From the cell containing the given text, extract its center point as [x, y] coordinate. 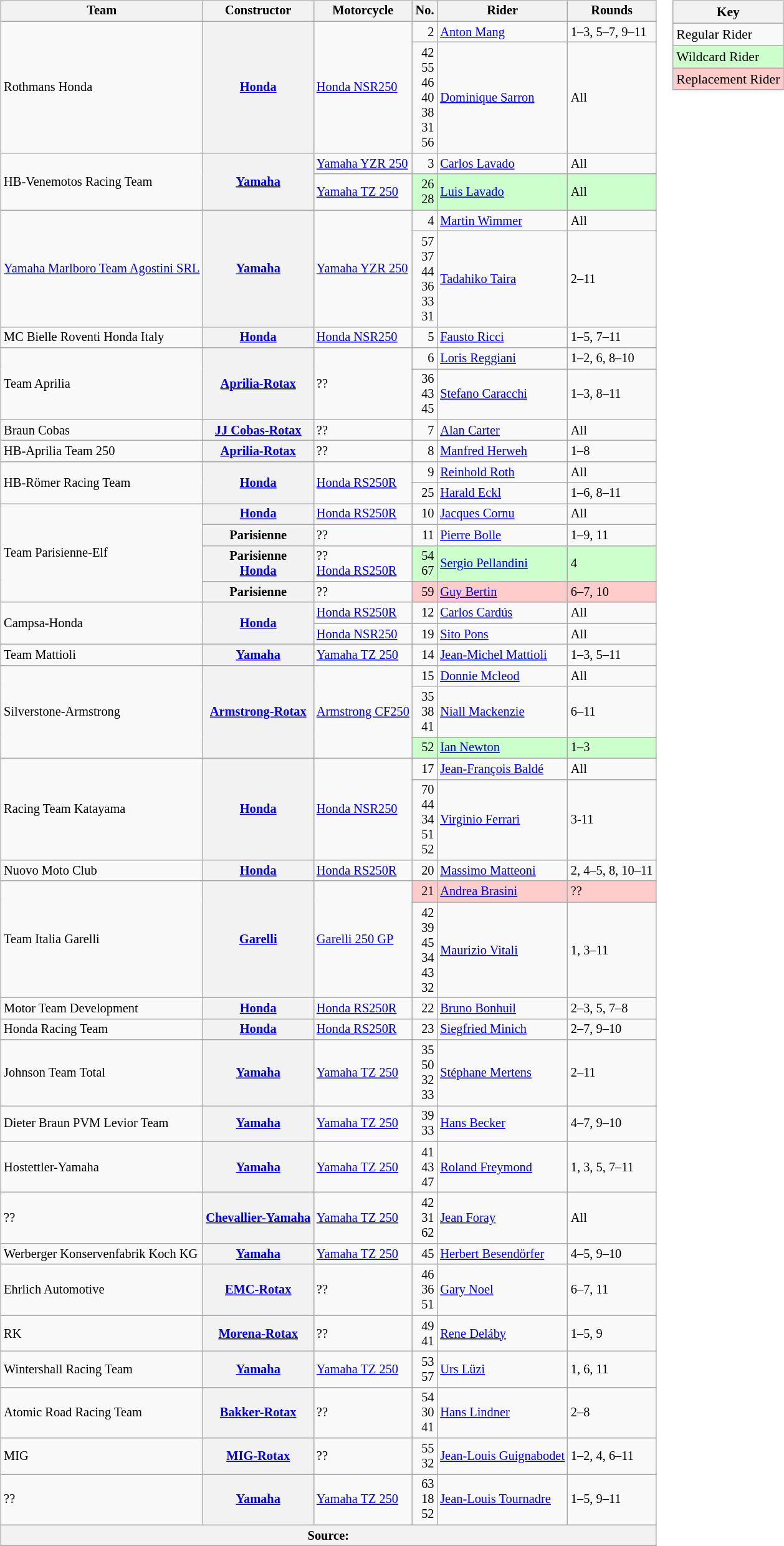
Urs Lüzi [502, 1370]
543041 [425, 1413]
Rider [502, 11]
Loris Reggiani [502, 358]
MC Bielle Roventi Honda Italy [102, 337]
Rene Deláby [502, 1333]
Hostettler-Yamaha [102, 1167]
Hans Becker [502, 1124]
Dominique Sarron [502, 98]
1, 6, 11 [612, 1370]
1–5, 7–11 [612, 337]
423162 [425, 1218]
Braun Cobas [102, 430]
MIG [102, 1456]
Bruno Bonhuil [502, 1009]
35503233 [425, 1073]
??Honda RS250R [363, 564]
353841 [425, 712]
Constructor [258, 11]
Jean-Louis Guignabodet [502, 1456]
Sergio Pellandini [502, 564]
17 [425, 769]
Ian Newton [502, 748]
3 [425, 164]
Honda Racing Team [102, 1029]
Yamaha Marlboro Team Agostini SRL [102, 268]
7044345152 [425, 820]
12 [425, 613]
7 [425, 430]
5467 [425, 564]
Morena-Rotax [258, 1333]
2, 4–5, 8, 10–11 [612, 871]
Manfred Herweh [502, 451]
Guy Bertin [502, 592]
573744363331 [425, 279]
1–5, 9 [612, 1333]
21 [425, 891]
1–3, 5–7, 9–11 [612, 32]
2 [425, 32]
Jean Foray [502, 1218]
1, 3–11 [612, 950]
Herbert Besendörfer [502, 1254]
Jean-Michel Mattioli [502, 655]
1, 3, 5, 7–11 [612, 1167]
EMC-Rotax [258, 1290]
Key [728, 12]
4–7, 9–10 [612, 1124]
423945344332 [425, 950]
1–3, 5–11 [612, 655]
Team Aprilia [102, 384]
5 [425, 337]
Reinhold Roth [502, 473]
Ehrlich Automotive [102, 1290]
Alan Carter [502, 430]
Carlos Lavado [502, 164]
Regular Rider [728, 34]
59 [425, 592]
ParisienneHonda [258, 564]
364345 [425, 395]
3-11 [612, 820]
4–5, 9–10 [612, 1254]
6 [425, 358]
6–7, 10 [612, 592]
1–3, 8–11 [612, 395]
4941 [425, 1333]
Jean-François Baldé [502, 769]
Team [102, 11]
Garelli [258, 939]
Team Parisienne-Elf [102, 554]
Stefano Caracchi [502, 395]
Siegfried Minich [502, 1029]
Armstrong-Rotax [258, 712]
Stéphane Mertens [502, 1073]
Team Mattioli [102, 655]
Niall Mackenzie [502, 712]
2–3, 5, 7–8 [612, 1009]
1–9, 11 [612, 535]
Donnie Mcleod [502, 676]
14 [425, 655]
MIG-Rotax [258, 1456]
Garelli 250 GP [363, 939]
1–3 [612, 748]
23 [425, 1029]
Carlos Cardús [502, 613]
42554640383156 [425, 98]
Maurizio Vitali [502, 950]
2–7, 9–10 [612, 1029]
Motorcycle [363, 11]
Anton Mang [502, 32]
Source: [328, 1535]
Rounds [612, 11]
Virginio Ferrari [502, 820]
Gary Noel [502, 1290]
Campsa-Honda [102, 623]
3933 [425, 1124]
1–5, 9–11 [612, 1500]
1–2, 6, 8–10 [612, 358]
Pierre Bolle [502, 535]
10 [425, 514]
5532 [425, 1456]
1–8 [612, 451]
Roland Freymond [502, 1167]
Sito Pons [502, 634]
11 [425, 535]
Massimo Matteoni [502, 871]
Tadahiko Taira [502, 279]
631852 [425, 1500]
25 [425, 493]
Armstrong CF250 [363, 712]
Racing Team Katayama [102, 809]
Dieter Braun PVM Levior Team [102, 1124]
RK [102, 1333]
Martin Wimmer [502, 221]
Chevallier-Yamaha [258, 1218]
8 [425, 451]
6–11 [612, 712]
Team Italia Garelli [102, 939]
1–2, 4, 6–11 [612, 1456]
Wintershall Racing Team [102, 1370]
HB-Aprilia Team 250 [102, 451]
45 [425, 1254]
9 [425, 473]
463651 [425, 1290]
22 [425, 1009]
Jean-Louis Tournadre [502, 1500]
Andrea Brasini [502, 891]
Fausto Ricci [502, 337]
Nuovo Moto Club [102, 871]
5357 [425, 1370]
52 [425, 748]
Harald Eckl [502, 493]
Werberger Konservenfabrik Koch KG [102, 1254]
Silverstone-Armstrong [102, 712]
Rothmans Honda [102, 87]
Replacement Rider [728, 79]
Wildcard Rider [728, 57]
HB-Venemotos Racing Team [102, 182]
19 [425, 634]
Hans Lindner [502, 1413]
Bakker-Rotax [258, 1413]
Luis Lavado [502, 192]
No. [425, 11]
HB-Römer Racing Team [102, 483]
6–7, 11 [612, 1290]
Motor Team Development [102, 1009]
15 [425, 676]
414347 [425, 1167]
Atomic Road Racing Team [102, 1413]
2628 [425, 192]
2–8 [612, 1413]
JJ Cobas-Rotax [258, 430]
1–6, 8–11 [612, 493]
20 [425, 871]
Jacques Cornu [502, 514]
Johnson Team Total [102, 1073]
